Return the [x, y] coordinate for the center point of the cell that contains the specified text.  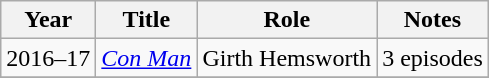
Title [146, 20]
Girth Hemsworth [287, 58]
Notes [433, 20]
Year [48, 20]
2016–17 [48, 58]
Role [287, 20]
3 episodes [433, 58]
Con Man [146, 58]
